Locate the cell with the specified text and output its (x, y) center coordinate. 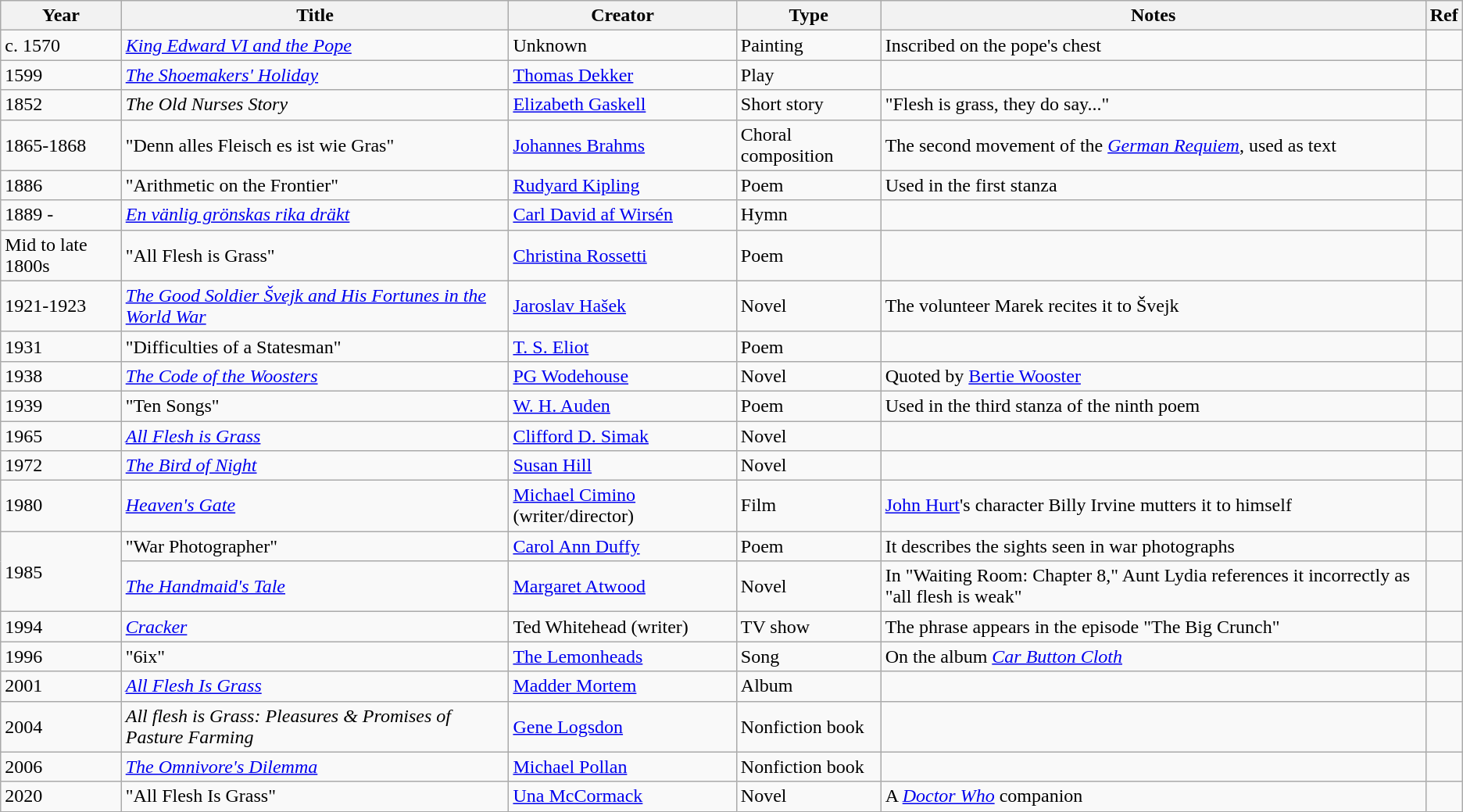
Painting (808, 45)
PG Wodehouse (622, 376)
"Arithmetic on the Frontier" (315, 185)
The Omnivore's Dilemma (315, 767)
The Bird of Night (315, 466)
"Difficulties of a Statesman" (315, 346)
Susan Hill (622, 466)
Title (315, 16)
2006 (61, 767)
The Good Soldier Švejk and His Fortunes in the World War (315, 306)
It describes the sights seen in war photographs (1154, 546)
1994 (61, 627)
Cracker (315, 627)
Inscribed on the pope's chest (1154, 45)
The Shoemakers' Holiday (315, 75)
The Code of the Woosters (315, 376)
Jaroslav Hašek (622, 306)
Ted Whitehead (writer) (622, 627)
Michael Pollan (622, 767)
1938 (61, 376)
King Edward VI and the Pope (315, 45)
Clifford D. Simak (622, 435)
Mid to late 1800s (61, 255)
1980 (61, 506)
Notes (1154, 16)
The phrase appears in the episode "The Big Crunch" (1154, 627)
Film (808, 506)
Type (808, 16)
A Doctor Who companion (1154, 796)
All Flesh is Grass (315, 435)
Rudyard Kipling (622, 185)
All Flesh Is Grass (315, 686)
Elizabeth Gaskell (622, 105)
Song (808, 656)
The second movement of the German Requiem, used as text (1154, 145)
2020 (61, 796)
Carl David af Wirsén (622, 215)
W. H. Auden (622, 406)
1852 (61, 105)
2001 (61, 686)
1886 (61, 185)
Play (808, 75)
Creator (622, 16)
"Ten Songs" (315, 406)
Album (808, 686)
On the album Car Button Cloth (1154, 656)
Christina Rossetti (622, 255)
"War Photographer" (315, 546)
1996 (61, 656)
"Flesh is grass, they do say..." (1154, 105)
The Old Nurses Story (315, 105)
The Lemonheads (622, 656)
T. S. Eliot (622, 346)
All flesh is Grass: Pleasures & Promises of Pasture Farming (315, 727)
Una McCormack (622, 796)
"All Flesh is Grass" (315, 255)
Heaven's Gate (315, 506)
Johannes Brahms (622, 145)
1921-1923 (61, 306)
Michael Cimino (writer/director) (622, 506)
"Denn alles Fleisch es ist wie Gras" (315, 145)
1865-1868 (61, 145)
The volunteer Marek recites it to Švejk (1154, 306)
Gene Logsdon (622, 727)
John Hurt's character Billy Irvine mutters it to himself (1154, 506)
TV show (808, 627)
Ref (1444, 16)
Hymn (808, 215)
"All Flesh Is Grass" (315, 796)
2004 (61, 727)
In "Waiting Room: Chapter 8," Aunt Lydia references it incorrectly as "all flesh is weak" (1154, 586)
"6ix" (315, 656)
Unknown (622, 45)
Used in the third stanza of the ninth poem (1154, 406)
Quoted by Bertie Wooster (1154, 376)
1889 - (61, 215)
Short story (808, 105)
1972 (61, 466)
Margaret Atwood (622, 586)
1985 (61, 572)
1931 (61, 346)
Madder Mortem (622, 686)
c. 1570 (61, 45)
Choral composition (808, 145)
The Handmaid's Tale (315, 586)
En vänlig grönskas rika dräkt (315, 215)
Thomas Dekker (622, 75)
Used in the first stanza (1154, 185)
Year (61, 16)
1599 (61, 75)
Carol Ann Duffy (622, 546)
1965 (61, 435)
1939 (61, 406)
